Locate the cell with the specified text and output its [X, Y] center coordinate. 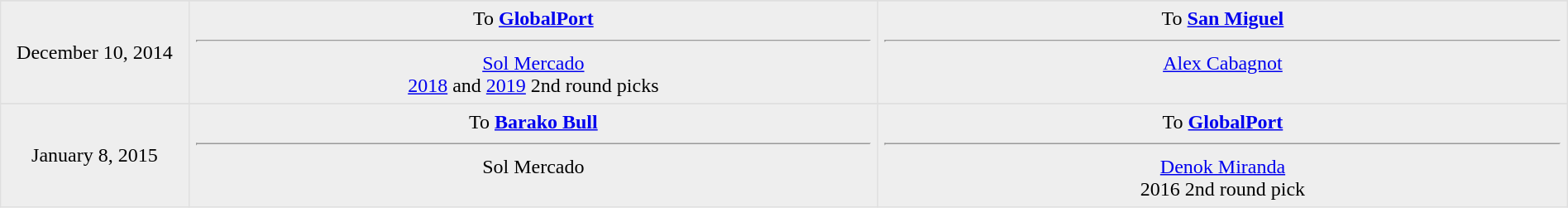
To GlobalPortDenok Miranda2016 2nd round pick [1223, 155]
December 10, 2014 [94, 52]
January 8, 2015 [94, 155]
To Barako BullSol Mercado [533, 155]
To San MiguelAlex Cabagnot [1223, 52]
To GlobalPortSol Mercado2018 and 2019 2nd round picks [533, 52]
